Scan for the cell matching the given text and deliver its [x, y] coordinate at center. 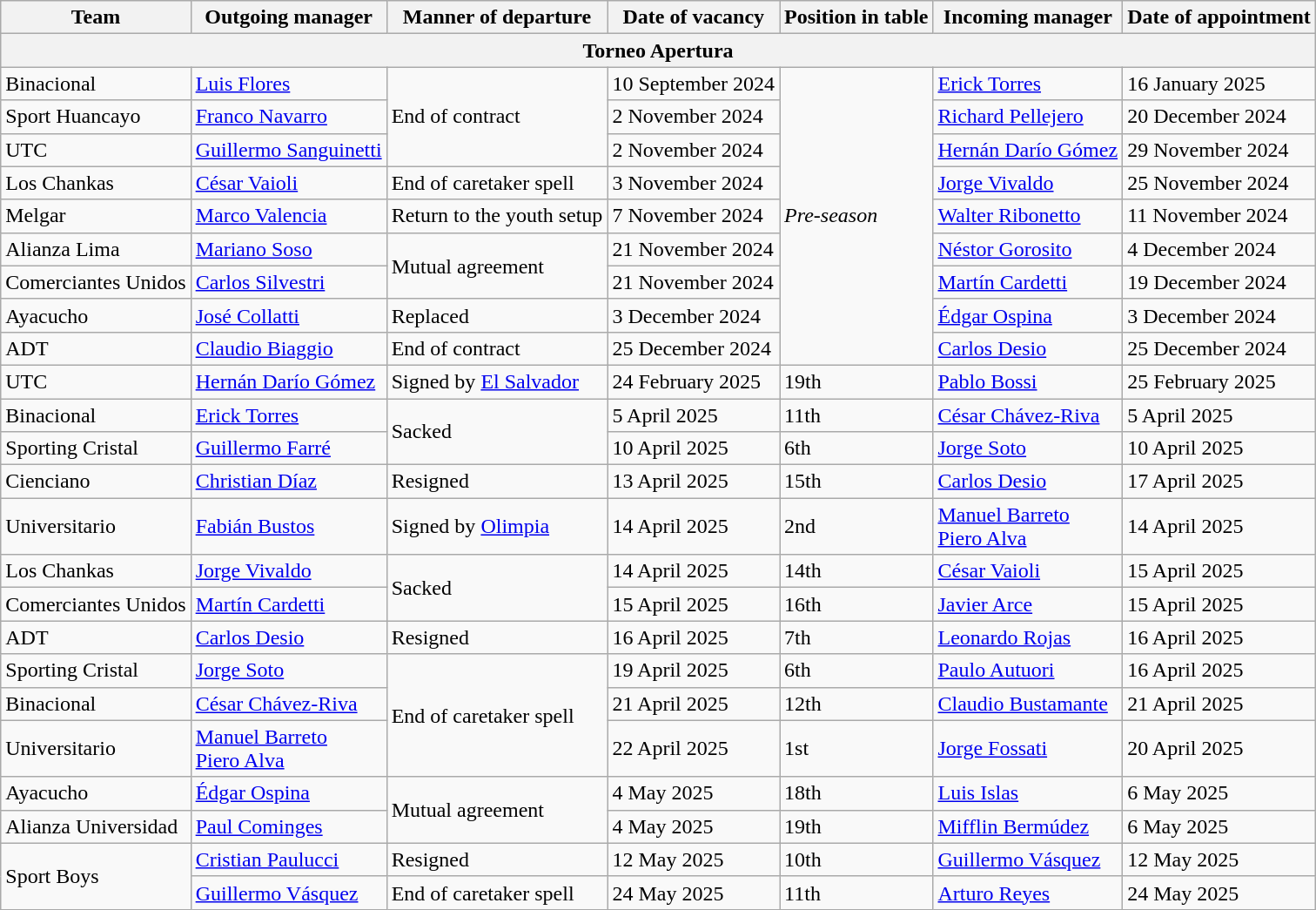
Replaced [497, 315]
10th [856, 859]
Carlos Silvestri [289, 282]
Mifflin Bermúdez [1028, 826]
Jorge Fossati [1028, 749]
Richard Pellejero [1028, 117]
Return to the youth setup [497, 216]
24 February 2025 [694, 381]
Manner of departure [497, 17]
20 April 2025 [1219, 749]
Cristian Paulucci [289, 859]
Walter Ribonetto [1028, 216]
Team [96, 17]
Claudio Bustamante [1028, 704]
Paul Cominges [289, 826]
12th [856, 704]
Torneo Apertura [658, 51]
José Collatti [289, 315]
Javier Arce [1028, 604]
14th [856, 571]
Marco Valencia [289, 216]
Néstor Gorosito [1028, 249]
Alianza Universidad [96, 826]
Sport Huancayo [96, 117]
10 September 2024 [694, 84]
Incoming manager [1028, 17]
1st [856, 749]
29 November 2024 [1219, 150]
Outgoing manager [289, 17]
22 April 2025 [694, 749]
Christian Díaz [289, 482]
Fabián Bustos [289, 526]
19 December 2024 [1219, 282]
25 November 2024 [1219, 183]
Pre-season [856, 216]
18th [856, 793]
7 November 2024 [694, 216]
25 February 2025 [1219, 381]
Pablo Bossi [1028, 381]
20 December 2024 [1219, 117]
Claudio Biaggio [289, 348]
Signed by El Salvador [497, 381]
Luis Flores [289, 84]
7th [856, 637]
4 December 2024 [1219, 249]
Signed by Olimpia [497, 526]
Arturo Reyes [1028, 893]
Position in table [856, 17]
Paulo Autuori [1028, 671]
Luis Islas [1028, 793]
16 January 2025 [1219, 84]
Melgar [96, 216]
15th [856, 482]
Franco Navarro [289, 117]
17 April 2025 [1219, 482]
16th [856, 604]
Guillermo Farré [289, 448]
Mariano Soso [289, 249]
2nd [856, 526]
Sport Boys [96, 876]
3 November 2024 [694, 183]
Leonardo Rojas [1028, 637]
Date of vacancy [694, 17]
Guillermo Sanguinetti [289, 150]
19 April 2025 [694, 671]
11 November 2024 [1219, 216]
Cienciano [96, 482]
Alianza Lima [96, 249]
Date of appointment [1219, 17]
13 April 2025 [694, 482]
